Identify which cell holds the provided text, then report its (X, Y) central coordinate. 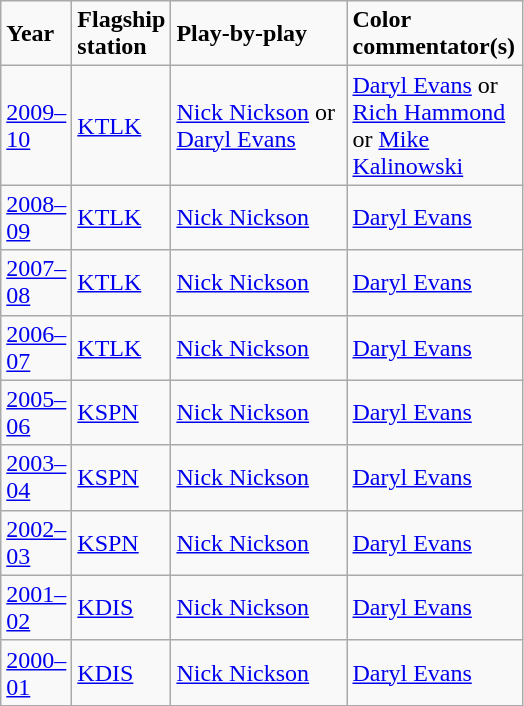
2002–03 (36, 542)
Daryl Evans or Rich Hammond or Mike Kalinowski (435, 126)
2003–04 (36, 478)
2005–06 (36, 412)
2008–09 (36, 218)
Nick Nickson or Daryl Evans (259, 126)
Play-by-play (259, 34)
Year (36, 34)
2000–01 (36, 672)
Flagship station (122, 34)
2006–07 (36, 348)
Color commentator(s) (435, 34)
2001–02 (36, 608)
2007–08 (36, 282)
2009–10 (36, 126)
